Extract the (x, y) coordinate from the center of the cell holding the provided text.  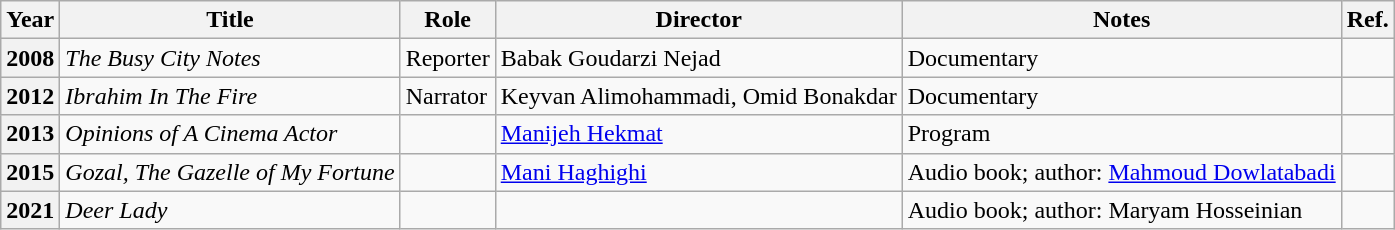
2021 (30, 210)
2015 (30, 172)
2013 (30, 134)
Reporter (448, 58)
Ibrahim In The Fire (230, 96)
Deer Lady (230, 210)
Year (30, 20)
Mani Haghighi (698, 172)
Notes (1122, 20)
Opinions of A Cinema Actor (230, 134)
Audio book; author: Mahmoud Dowlatabadi (1122, 172)
Audio book; author: Maryam Hosseinian (1122, 210)
2008 (30, 58)
Ref. (1368, 20)
The Busy City Notes (230, 58)
Role (448, 20)
Program (1122, 134)
Title (230, 20)
Manijeh Hekmat (698, 134)
Narrator (448, 96)
2012 (30, 96)
Director (698, 20)
Babak Goudarzi Nejad (698, 58)
Keyvan Alimohammadi, Omid Bonakdar (698, 96)
Gozal, The Gazelle of My Fortune (230, 172)
